Return the (X, Y) coordinate for the center point of the cell that contains the specified text.  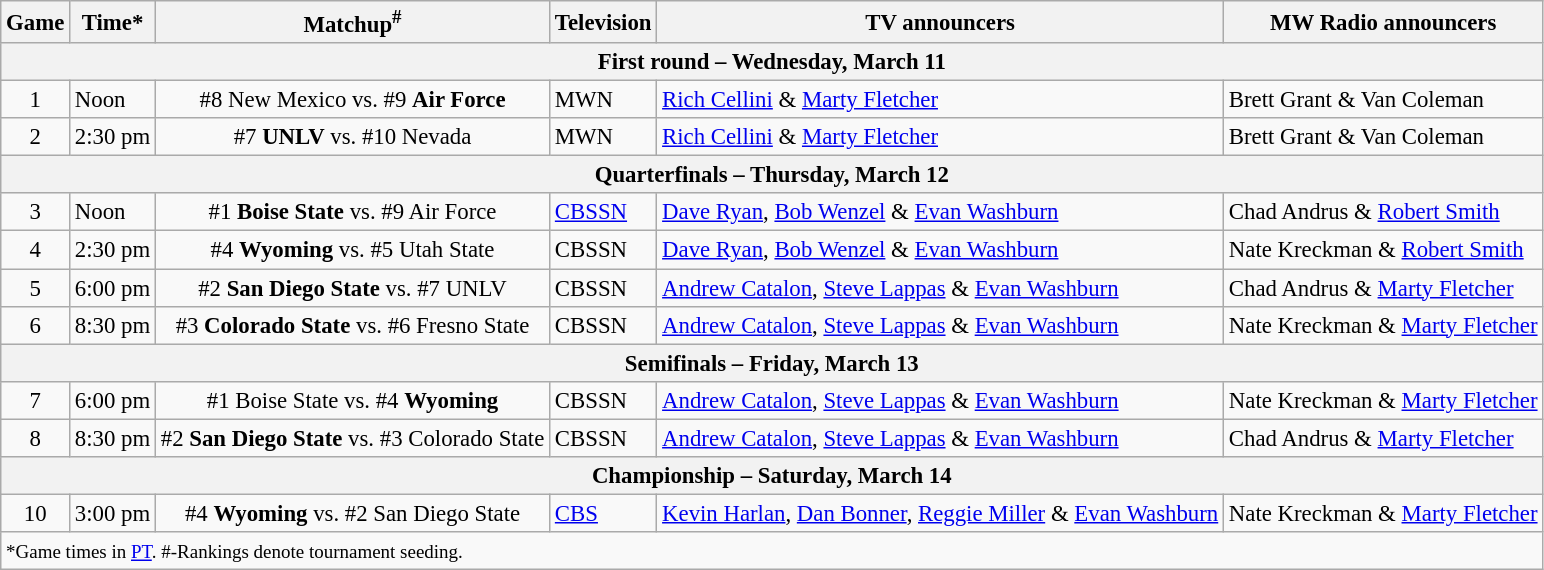
10 (36, 513)
#4 Wyoming vs. #5 Utah State (352, 250)
7 (36, 400)
Game (36, 22)
6 (36, 325)
8 (36, 438)
Chad Andrus & Robert Smith (1384, 213)
TV announcers (940, 22)
#1 Boise State vs. #4 Wyoming (352, 400)
Time* (113, 22)
CBS (604, 513)
Kevin Harlan, Dan Bonner, Reggie Miller & Evan Washburn (940, 513)
1 (36, 100)
3 (36, 213)
Matchup# (352, 22)
First round – Wednesday, March 11 (772, 62)
#4 Wyoming vs. #2 San Diego State (352, 513)
Championship – Saturday, March 14 (772, 476)
5 (36, 288)
#8 New Mexico vs. #9 Air Force (352, 100)
Nate Kreckman & Robert Smith (1384, 250)
2 (36, 137)
MW Radio announcers (1384, 22)
#1 Boise State vs. #9 Air Force (352, 213)
Television (604, 22)
4 (36, 250)
#2 San Diego State vs. #3 Colorado State (352, 438)
Quarterfinals – Thursday, March 12 (772, 175)
Semifinals – Friday, March 13 (772, 363)
#3 Colorado State vs. #6 Fresno State (352, 325)
3:00 pm (113, 513)
#2 San Diego State vs. #7 UNLV (352, 288)
*Game times in PT. #-Rankings denote tournament seeding. (772, 551)
#7 UNLV vs. #10 Nevada (352, 137)
